Scan for the cell matching the given text and deliver its (X, Y) coordinate at center. 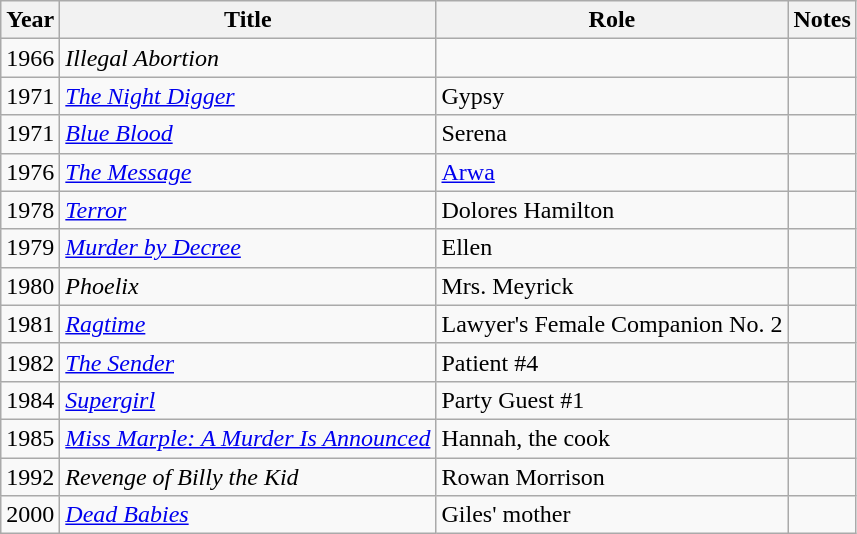
The Message (248, 172)
1982 (30, 362)
Role (612, 20)
1976 (30, 172)
Miss Marple: A Murder Is Announced (248, 438)
1985 (30, 438)
Blue Blood (248, 134)
2000 (30, 515)
Ragtime (248, 324)
Supergirl (248, 400)
1992 (30, 477)
Terror (248, 210)
Dead Babies (248, 515)
Title (248, 20)
Patient #4 (612, 362)
Serena (612, 134)
Phoelix (248, 286)
Hannah, the cook (612, 438)
The Night Digger (248, 96)
Notes (822, 20)
1979 (30, 248)
1984 (30, 400)
Year (30, 20)
Murder by Decree (248, 248)
Mrs. Meyrick (612, 286)
1980 (30, 286)
1981 (30, 324)
Rowan Morrison (612, 477)
The Sender (248, 362)
Illegal Abortion (248, 58)
Giles' mother (612, 515)
Gypsy (612, 96)
1978 (30, 210)
Arwa (612, 172)
Party Guest #1 (612, 400)
Dolores Hamilton (612, 210)
Lawyer's Female Companion No. 2 (612, 324)
Revenge of Billy the Kid (248, 477)
1966 (30, 58)
Ellen (612, 248)
